Search for the cell housing the specified text and yield its [X, Y] center coordinate. 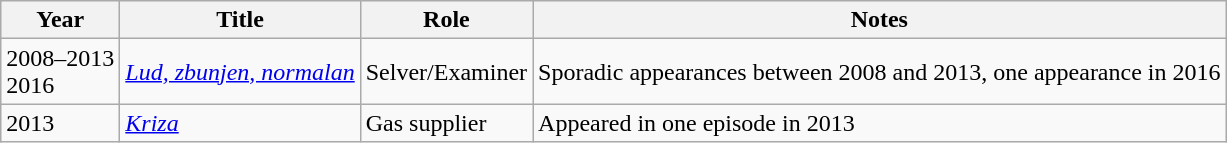
Appeared in one episode in 2013 [880, 123]
Role [446, 20]
Notes [880, 20]
Year [60, 20]
Gas supplier [446, 123]
Title [240, 20]
Selver/Examiner [446, 72]
2008–2013 2016 [60, 72]
Lud, zbunjen, normalan [240, 72]
2013 [60, 123]
Kriza [240, 123]
Sporadic appearances between 2008 and 2013, one appearance in 2016 [880, 72]
